Provide the [x, y] coordinate of the cell's center where the given text is located.  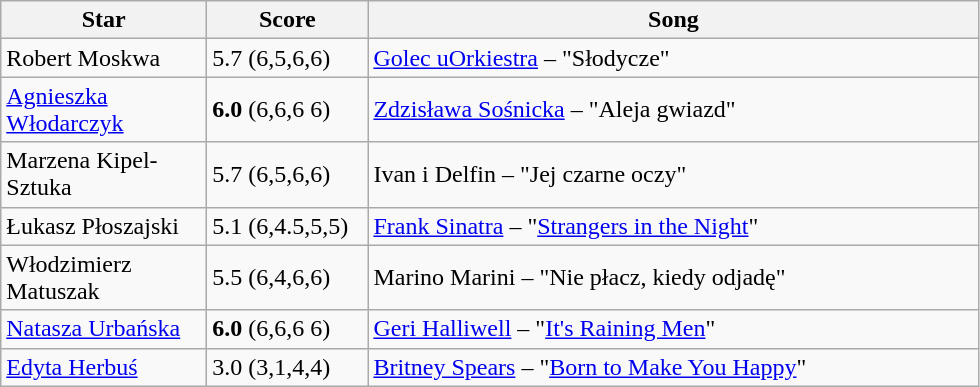
Frank Sinatra – "Strangers in the Night" [674, 226]
Robert Moskwa [104, 58]
5.5 (6,4,6,6) [288, 278]
Song [674, 20]
Agnieszka Włodarczyk [104, 110]
Zdzisława Sośnicka – "Aleja gwiazd" [674, 110]
Natasza Urbańska [104, 329]
Golec uOrkiestra – "Słodycze" [674, 58]
Britney Spears – "Born to Make You Happy" [674, 367]
Marino Marini – "Nie płacz, kiedy odjadę" [674, 278]
Edyta Herbuś [104, 367]
Score [288, 20]
3.0 (3,1,4,4) [288, 367]
5.1 (6,4.5,5,5) [288, 226]
Geri Halliwell – "It's Raining Men" [674, 329]
Włodzimierz Matuszak [104, 278]
Star [104, 20]
Marzena Kipel-Sztuka [104, 174]
Ivan i Delfin – "Jej czarne oczy" [674, 174]
Łukasz Płoszajski [104, 226]
